Return (x, y) of the center of cell containing provided text 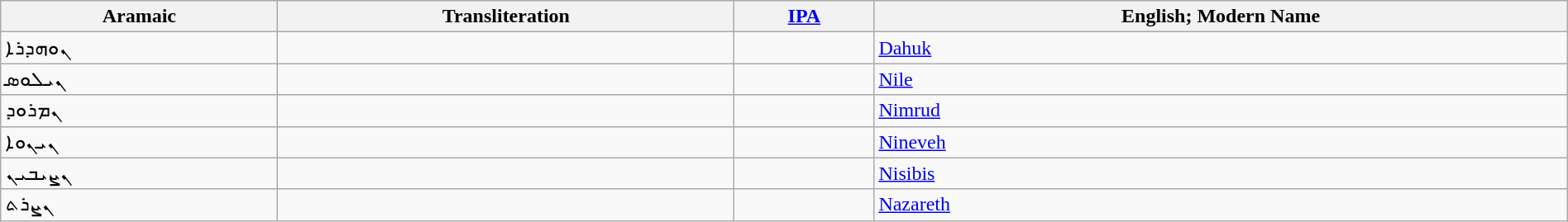
Transliteration (506, 17)
ܢܨܝܒܝܢ (139, 173)
English; Modern Name (1221, 17)
Nazareth (1221, 205)
ܢܝܠܘܣ (139, 79)
Nisibis (1221, 173)
Nineveh (1221, 142)
Nile (1221, 79)
ܢܨܪܬ (139, 205)
Aramaic (139, 17)
IPA (804, 17)
Dahuk (1221, 48)
ܢܝܢܘܐ (139, 142)
ܢܘܗܕܪܐ (139, 48)
ܢܡܪܘܕ (139, 111)
Nimrud (1221, 111)
